Locate the cell with the specified text and output its (x, y) center coordinate. 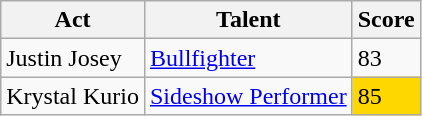
Bullfighter (248, 58)
Score (386, 20)
Talent (248, 20)
83 (386, 58)
Krystal Kurio (73, 96)
Sideshow Performer (248, 96)
Justin Josey (73, 58)
Act (73, 20)
85 (386, 96)
